Provide the [X, Y] coordinate of the cell's center where the given text is located.  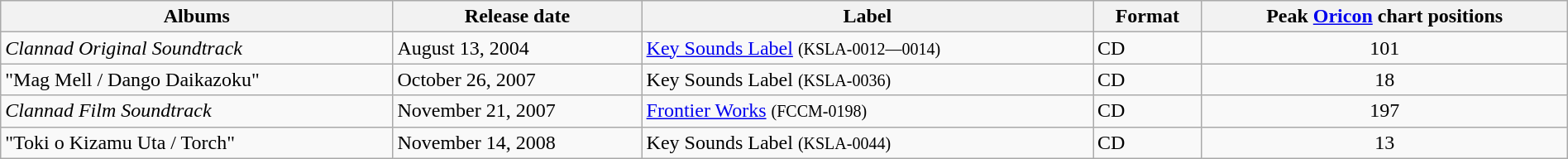
Key Sounds Label (KSLA-0044) [867, 142]
Peak Oricon chart positions [1384, 17]
August 13, 2004 [518, 48]
Format [1148, 17]
Key Sounds Label (KSLA-0012—0014) [867, 48]
Release date [518, 17]
18 [1384, 79]
Key Sounds Label (KSLA-0036) [867, 79]
101 [1384, 48]
"Toki o Kizamu Uta / Torch" [197, 142]
Clannad Film Soundtrack [197, 111]
"Mag Mell / Dango Daikazoku" [197, 79]
November 21, 2007 [518, 111]
13 [1384, 142]
October 26, 2007 [518, 79]
Albums [197, 17]
197 [1384, 111]
Label [867, 17]
Frontier Works (FCCM-0198) [867, 111]
November 14, 2008 [518, 142]
Clannad Original Soundtrack [197, 48]
